Scan for the cell matching the given text and deliver its (x, y) coordinate at center. 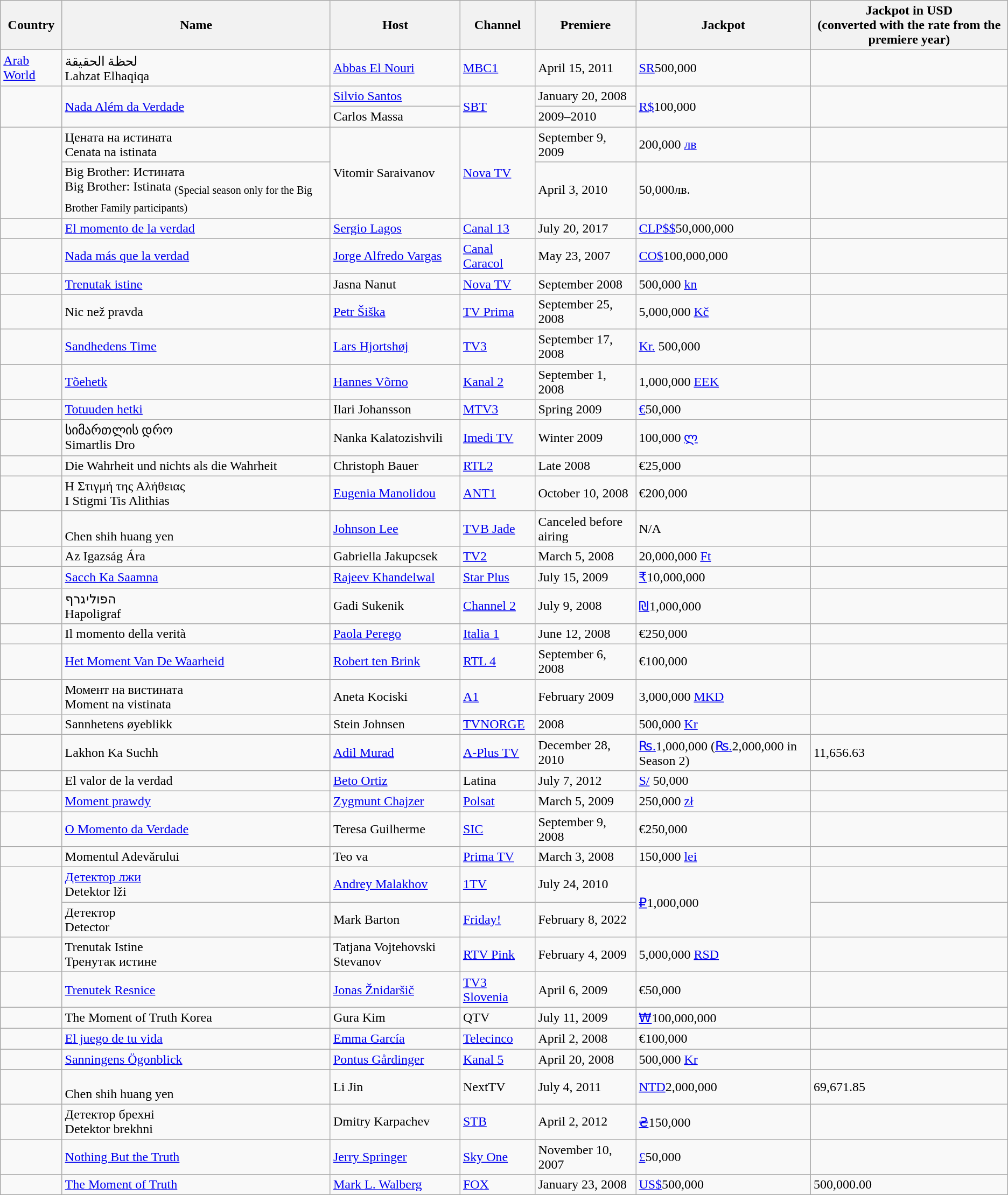
March 5, 2008 (586, 556)
September 25, 2008 (586, 311)
₴150,000 (724, 1122)
March 3, 2008 (586, 857)
September 1, 2008 (586, 381)
€25,000 (724, 466)
Gabriella Jakupcsek (395, 556)
RTV Pink (498, 955)
Lars Hjortshøj (395, 347)
Nic než pravda (196, 311)
Цената на истинатаCenata na istinata (196, 144)
Adil Murad (395, 753)
Il momento della verità (196, 634)
Kanal 5 (498, 1059)
Li Jin (395, 1087)
250,000 zł (724, 801)
O Momento da Verdade (196, 829)
September 2008 (586, 284)
TV3 Slovenia (498, 989)
Nanka Kalatozishvili (395, 438)
NextTV (498, 1087)
Hannes Võrno (395, 381)
April 2, 2012 (586, 1122)
El valor de la verdad (196, 781)
October 10, 2008 (586, 493)
Mark Barton (395, 919)
Sannhetens øyeblikk (196, 725)
NTD2,000,000 (724, 1087)
November 10, 2007 (586, 1157)
150,000 lei (724, 857)
Italia 1 (498, 634)
Silvio Santos (395, 96)
SIC (498, 829)
2008 (586, 725)
July 9, 2008 (586, 606)
Tatjana Vojtehovski Stevanov (395, 955)
20,000,000 Ft (724, 556)
Arab World (31, 68)
Friday! (498, 919)
Gura Kim (395, 1018)
А1 (498, 697)
₽1,000,000 (724, 902)
Beto Ortiz (395, 781)
El momento de la verdad (196, 228)
Dmitry Karpachev (395, 1122)
Totuuden hetki (196, 410)
Pontus Gårdinger (395, 1059)
Johnson Lee (395, 529)
הפוליגרףHapoligraf (196, 606)
SBT (498, 106)
Teresa Guilherme (395, 829)
Emma García (395, 1038)
TV2 (498, 556)
Момент на вистинатаMoment na vistinata (196, 697)
TV3 (498, 347)
1TV (498, 885)
₪1,000,000 (724, 606)
Rajeev Khandelwal (395, 577)
Jonas Žnidaršič (395, 989)
Mark L. Walberg (395, 1185)
Star Plus (498, 577)
MBC1 (498, 68)
Telecinco (498, 1038)
Christoph Bauer (395, 466)
Country (31, 25)
Sacch Ka Saamna (196, 577)
June 12, 2008 (586, 634)
Η Στιγμή της ΑλήθειαςI Stigmi Tis Alithias (196, 493)
Aneta Kociski (395, 697)
February 8, 2022 (586, 919)
SТB (498, 1122)
Nada Além da Verdade (196, 106)
September 6, 2008 (586, 662)
Imedi TV (498, 438)
Moment prawdy (196, 801)
Sanningens Ögonblick (196, 1059)
July 7, 2012 (586, 781)
RTL 4 (498, 662)
July 20, 2017 (586, 228)
Die Wahrheit und nichts als die Wahrheit (196, 466)
The Moment of Truth Korea (196, 1018)
Ilari Johansson (395, 410)
TV Prima (498, 311)
Petr Šiška (395, 311)
სიმართლის დროSimartlis Dro (196, 438)
S/ 50,000 (724, 781)
Vitomir Saraivanov (395, 173)
Andrey Malakhov (395, 885)
Robert ten Brink (395, 662)
R$100,000 (724, 106)
A-Plus TV (498, 753)
September 17, 2008 (586, 347)
MTV3 (498, 410)
El juego de tu vida (196, 1038)
Polsat (498, 801)
200,000 лв (724, 144)
FOX (498, 1185)
Kr. 500,000 (724, 347)
April 6, 2009 (586, 989)
TVB Jade (498, 529)
Lakhon Ka Suchh (196, 753)
Eugenia Manolidou (395, 493)
Momentul Adevărului (196, 857)
February 2009 (586, 697)
February 4, 2009 (586, 955)
2009–2010 (586, 116)
Jorge Alfredo Vargas (395, 256)
Sergio Lagos (395, 228)
Premiere (586, 25)
Host (395, 25)
Детектор брехніDetektor brekhni (196, 1122)
May 23, 2007 (586, 256)
500,000 kn (724, 284)
5,000,000 RSD (724, 955)
Teo va (395, 857)
Late 2008 (586, 466)
December 28, 2010 (586, 753)
لحظة الحقيقةLahzat Elhaqiqa (196, 68)
Jasna Nanut (395, 284)
Channel 2 (498, 606)
Canal 13 (498, 228)
Het Moment Van De Waarheid (196, 662)
69,671.85 (909, 1087)
Trenutak istine (196, 284)
April 15, 2011 (586, 68)
CLP$$50,000,000 (724, 228)
Zygmunt Chajzer (395, 801)
Prima TV (498, 857)
September 9, 2008 (586, 829)
April 3, 2010 (586, 191)
Latina (498, 781)
January 20, 2008 (586, 96)
Canal Caracol (498, 256)
April 2, 2008 (586, 1038)
3,000,000 MKD (724, 697)
April 20, 2008 (586, 1059)
Spring 2009 (586, 410)
March 5, 2009 (586, 801)
RTL2 (498, 466)
SR500,000 (724, 68)
50,000лв. (724, 191)
Trenutak IstineТренутак истине (196, 955)
Sandhedens Time (196, 347)
Winter 2009 (586, 438)
Canceled before airing (586, 529)
Jerry Springer (395, 1157)
CO$100,000,000 (724, 256)
Jackpot (724, 25)
₩100,000,000 (724, 1018)
500,000.00 (909, 1185)
Trenutek Resnice (196, 989)
Channel (498, 25)
Детектор лжиDetektor lži (196, 885)
Gadi Sukenik (395, 606)
September 9, 2009 (586, 144)
TVNORGE (498, 725)
Sky One (498, 1157)
ДетекторDetector (196, 919)
£50,000 (724, 1157)
1,000,000 EEK (724, 381)
Tõehetk (196, 381)
Nada más que la verdad (196, 256)
₨.1,000,000 (₨.2,000,000 in Season 2) (724, 753)
Name (196, 25)
Nothing But the Truth (196, 1157)
July 4, 2011 (586, 1087)
ANT1 (498, 493)
Abbas El Nouri (395, 68)
US$500,000 (724, 1185)
100,000 ლ (724, 438)
July 11, 2009 (586, 1018)
The Moment of Truth (196, 1185)
QTV (498, 1018)
₹10,000,000 (724, 577)
July 15, 2009 (586, 577)
Big Brother: ИстинатаBig Brother: Istinata (Special season only for the Big Brother Family participants) (196, 191)
N/A (724, 529)
5,000,000 Kč (724, 311)
Kanal 2 (498, 381)
€200,000 (724, 493)
Az Igazság Ára (196, 556)
Paola Perego (395, 634)
Carlos Massa (395, 116)
Stein Johnsen (395, 725)
11,656.63 (909, 753)
January 23, 2008 (586, 1185)
Jackpot in USD(converted with the rate from the premiere year) (909, 25)
July 24, 2010 (586, 885)
